Pinpoint the cell where the given text exists, returning its [X, Y] midpoint coordinate. 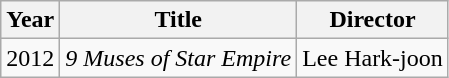
9 Muses of Star Empire [178, 58]
Year [30, 20]
Lee Hark-joon [373, 58]
Director [373, 20]
Title [178, 20]
2012 [30, 58]
